Detect which cell encompasses the target text, then output its (x, y) center coordinate. 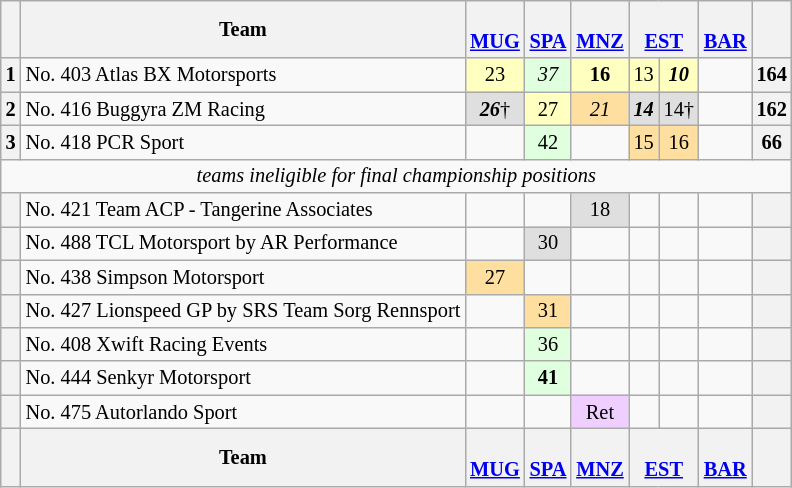
162 (772, 109)
37 (548, 75)
No. 475 Autorlando Sport (244, 412)
No. 438 Simpson Motorsport (244, 277)
15 (644, 142)
Ret (600, 412)
1 (11, 75)
No. 403 Atlas BX Motorsports (244, 75)
31 (548, 311)
164 (772, 75)
No. 444 Senkyr Motorsport (244, 378)
14† (679, 109)
teams ineligible for final championship positions (396, 176)
10 (679, 75)
21 (600, 109)
26† (495, 109)
36 (548, 344)
No. 421 Team ACP - Tangerine Associates (244, 210)
41 (548, 378)
14 (644, 109)
18 (600, 210)
3 (11, 142)
13 (644, 75)
No. 408 Xwift Racing Events (244, 344)
66 (772, 142)
No. 416 Buggyra ZM Racing (244, 109)
2 (11, 109)
42 (548, 142)
30 (548, 243)
No. 418 PCR Sport (244, 142)
No. 488 TCL Motorsport by AR Performance (244, 243)
23 (495, 75)
No. 427 Lionspeed GP by SRS Team Sorg Rennsport (244, 311)
